Extract the [X, Y] coordinate from the center of the cell holding the provided text.  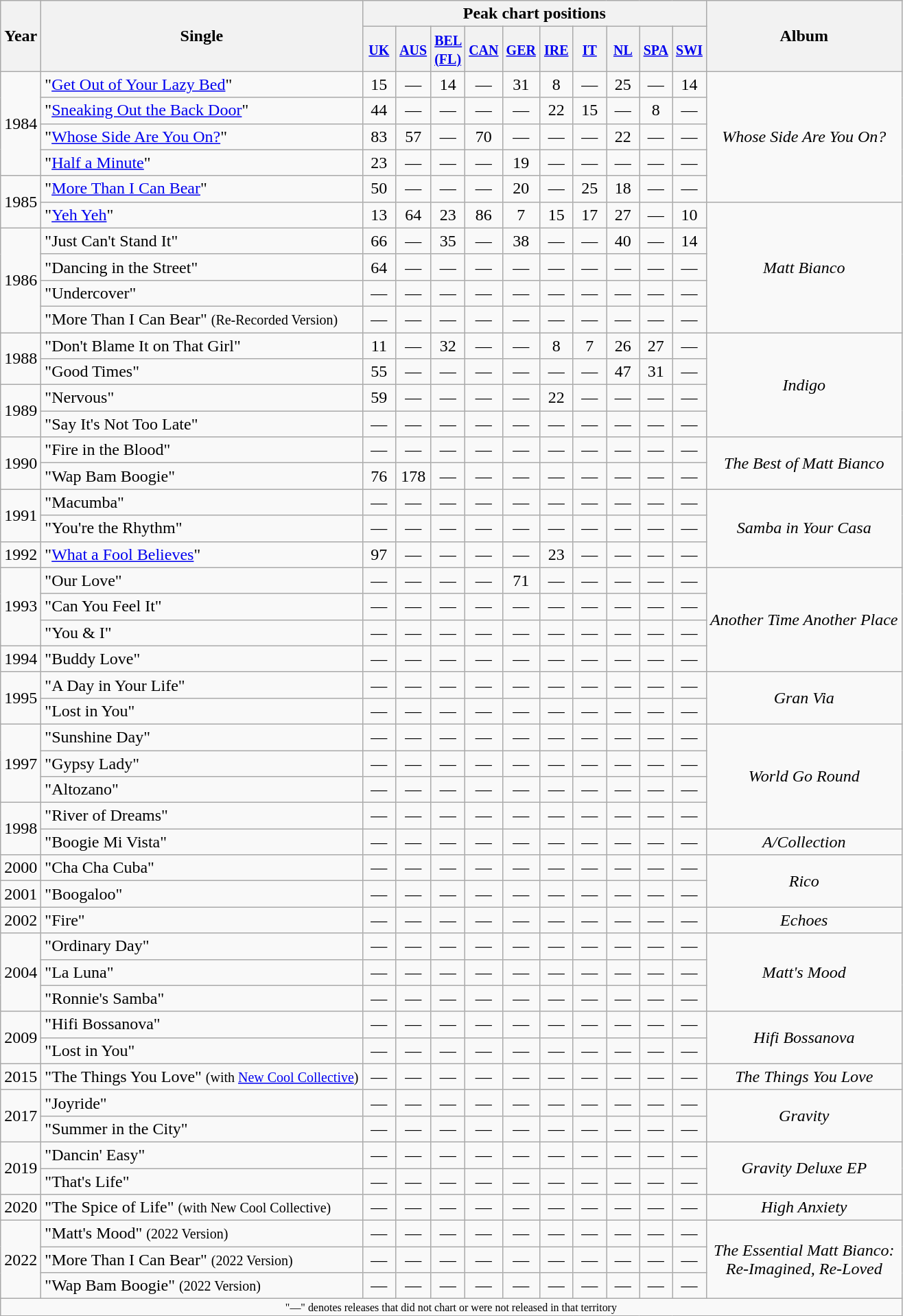
"Just Can't Stand It" [202, 241]
"Sunshine Day" [202, 737]
Echoes [804, 920]
"Sneaking Out the Back Door" [202, 110]
"Matt's Mood" (2022 Version) [202, 1234]
SPA [656, 49]
17 [590, 215]
"Macumba" [202, 502]
"You & I" [202, 633]
2002 [21, 920]
1988 [21, 358]
1990 [21, 463]
Rico [804, 881]
"That's Life" [202, 1181]
"Our Love" [202, 580]
Matt's Mood [804, 972]
32 [448, 345]
47 [623, 372]
"Boogaloo" [202, 894]
"Ordinary Day" [202, 946]
19 [521, 163]
2009 [21, 1037]
"—" denotes releases that did not chart or were not released in that territory [451, 1307]
1997 [21, 763]
2022 [21, 1260]
AUS [413, 49]
10 [690, 215]
"You're the Rhythm" [202, 528]
38 [521, 241]
"The Spice of Life" (with New Cool Collective) [202, 1208]
178 [413, 476]
1998 [21, 829]
26 [623, 345]
71 [521, 580]
"Don't Blame It on That Girl" [202, 345]
"More Than I Can Bear" (Re-Recorded Version) [202, 319]
97 [379, 554]
Album [804, 36]
Matt Bianco [804, 267]
1984 [21, 124]
"Summer in the City" [202, 1129]
"Dancing in the Street" [202, 267]
"Hifi Bossanova" [202, 1024]
UK [379, 49]
40 [623, 241]
1995 [21, 698]
"Say It's Not Too Late" [202, 424]
"What a Fool Believes" [202, 554]
11 [379, 345]
2020 [21, 1208]
CAN [484, 49]
59 [379, 398]
86 [484, 215]
18 [623, 189]
35 [448, 241]
"Half a Minute" [202, 163]
Whose Side Are You On? [804, 137]
World Go Round [804, 776]
Peak chart positions [534, 14]
"La Luna" [202, 972]
Hifi Bossanova [804, 1037]
2017 [21, 1116]
NL [623, 49]
Another Time Another Place [804, 620]
50 [379, 189]
44 [379, 110]
BEL (FL) [448, 49]
2015 [21, 1077]
"Cha Cha Cuba" [202, 868]
"Boogie Mi Vista" [202, 842]
Indigo [804, 384]
"Can You Feel It" [202, 607]
1989 [21, 411]
57 [413, 137]
"Altozano" [202, 790]
20 [521, 189]
"Wap Bam Boogie" (2022 Version) [202, 1286]
The Essential Matt Bianco:Re-Imagined, Re-Loved [804, 1260]
Single [202, 36]
"Whose Side Are You On?" [202, 137]
Year [21, 36]
"Gypsy Lady" [202, 764]
"Get Out of Your Lazy Bed" [202, 84]
The Things You Love [804, 1077]
"Buddy Love" [202, 659]
Samba in Your Casa [804, 528]
1994 [21, 659]
2004 [21, 972]
The Best of Matt Bianco [804, 463]
2000 [21, 868]
"Joyride" [202, 1103]
76 [379, 476]
66 [379, 241]
"Dancin' Easy" [202, 1155]
1985 [21, 202]
"More Than I Can Bear" (2022 Version) [202, 1260]
High Anxiety [804, 1208]
"Nervous" [202, 398]
2001 [21, 894]
"Yeh Yeh" [202, 215]
2019 [21, 1168]
"Ronnie's Samba" [202, 998]
Gravity Deluxe EP [804, 1168]
GER [521, 49]
"A Day in Your Life" [202, 685]
Gran Via [804, 698]
IRE [556, 49]
"Wap Bam Boogie" [202, 476]
1991 [21, 515]
1986 [21, 280]
"River of Dreams" [202, 816]
1993 [21, 607]
13 [379, 215]
"Fire" [202, 920]
Gravity [804, 1116]
70 [484, 137]
"The Things You Love" (with New Cool Collective) [202, 1077]
SWI [690, 49]
55 [379, 372]
"Fire in the Blood" [202, 450]
83 [379, 137]
"More Than I Can Bear" [202, 189]
"Undercover" [202, 293]
1992 [21, 554]
A/Collection [804, 842]
IT [590, 49]
"Good Times" [202, 372]
